Search for the cell housing the specified text and yield its [X, Y] center coordinate. 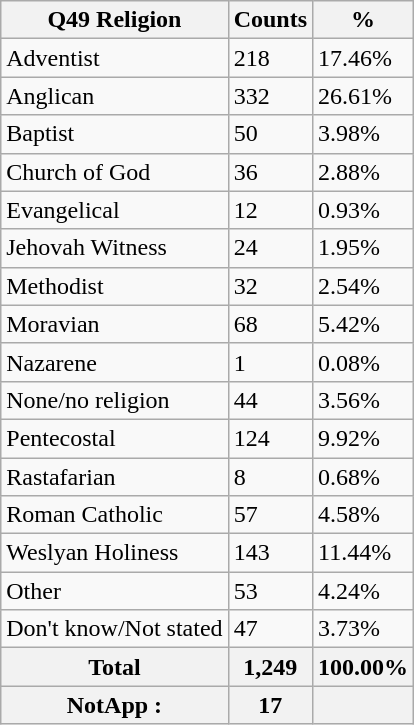
Pentecostal [114, 438]
24 [270, 248]
11.44% [364, 553]
12 [270, 210]
Methodist [114, 286]
0.93% [364, 210]
332 [270, 96]
1 [270, 362]
Rastafarian [114, 477]
NotApp : [114, 705]
4.24% [364, 591]
1,249 [270, 667]
0.68% [364, 477]
50 [270, 134]
Weslyan Holiness [114, 553]
8 [270, 477]
2.54% [364, 286]
26.61% [364, 96]
Evangelical [114, 210]
Moravian [114, 324]
Other [114, 591]
Q49 Religion [114, 20]
53 [270, 591]
5.42% [364, 324]
2.88% [364, 172]
Adventist [114, 58]
3.56% [364, 400]
None/no religion [114, 400]
0.08% [364, 362]
100.00% [364, 667]
Roman Catholic [114, 515]
Jehovah Witness [114, 248]
47 [270, 629]
3.98% [364, 134]
Anglican [114, 96]
32 [270, 286]
Nazarene [114, 362]
1.95% [364, 248]
36 [270, 172]
Don't know/Not stated [114, 629]
143 [270, 553]
4.58% [364, 515]
44 [270, 400]
Church of God [114, 172]
3.73% [364, 629]
% [364, 20]
Counts [270, 20]
124 [270, 438]
Baptist [114, 134]
9.92% [364, 438]
57 [270, 515]
68 [270, 324]
17 [270, 705]
17.46% [364, 58]
Total [114, 667]
218 [270, 58]
